Determine the [X, Y] coordinate at the center of the cell enclosing the given text.  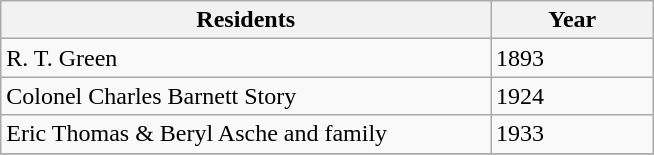
1933 [572, 134]
R. T. Green [246, 58]
1893 [572, 58]
Year [572, 20]
Eric Thomas & Beryl Asche and family [246, 134]
Residents [246, 20]
Colonel Charles Barnett Story [246, 96]
1924 [572, 96]
